Capture the cell that displays the provided text and extract its (X, Y) central coordinate. 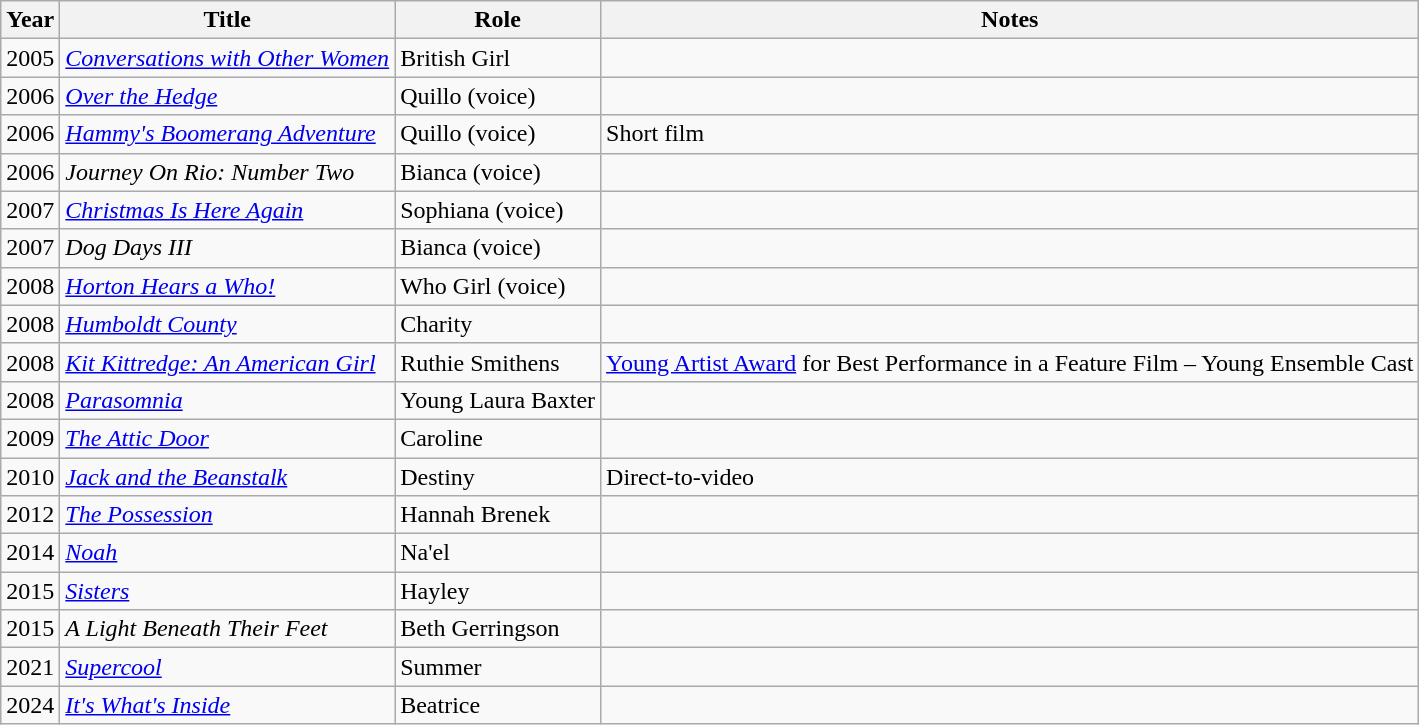
Conversations with Other Women (228, 58)
Hannah Brenek (498, 515)
Dog Days III (228, 248)
Beth Gerringson (498, 629)
2010 (30, 477)
Young Laura Baxter (498, 400)
Role (498, 20)
Charity (498, 324)
Hammy's Boomerang Adventure (228, 134)
Jack and the Beanstalk (228, 477)
The Possession (228, 515)
Beatrice (498, 705)
Sophiana (voice) (498, 210)
Young Artist Award for Best Performance in a Feature Film – Young Ensemble Cast (1010, 362)
2021 (30, 667)
2012 (30, 515)
The Attic Door (228, 438)
2014 (30, 553)
Year (30, 20)
It's What's Inside (228, 705)
Na'el (498, 553)
Sisters (228, 591)
Who Girl (voice) (498, 286)
Humboldt County (228, 324)
Notes (1010, 20)
Ruthie Smithens (498, 362)
Over the Hedge (228, 96)
Horton Hears a Who! (228, 286)
2024 (30, 705)
Supercool (228, 667)
Kit Kittredge: An American Girl (228, 362)
Caroline (498, 438)
Title (228, 20)
2005 (30, 58)
Summer (498, 667)
Noah (228, 553)
British Girl (498, 58)
Short film (1010, 134)
Journey On Rio: Number Two (228, 172)
Christmas Is Here Again (228, 210)
Hayley (498, 591)
A Light Beneath Their Feet (228, 629)
Direct-to-video (1010, 477)
Destiny (498, 477)
2009 (30, 438)
Parasomnia (228, 400)
